Locate the cell with the specified text and output its [X, Y] center coordinate. 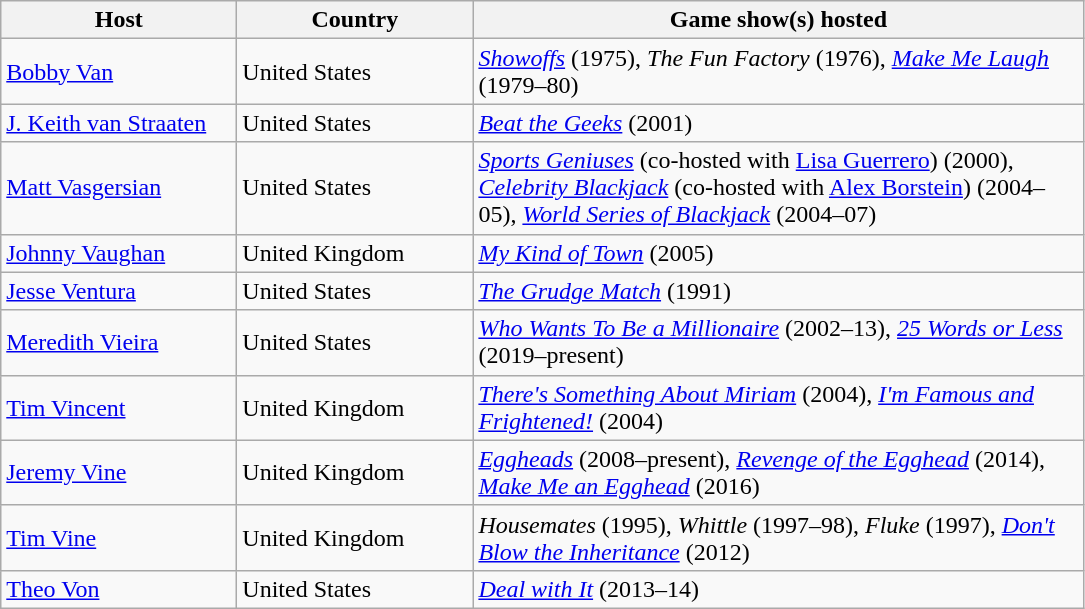
My Kind of Town (2005) [778, 253]
Country [355, 20]
Meredith Vieira [119, 342]
Tim Vine [119, 538]
Tim Vincent [119, 408]
Host [119, 20]
Bobby Van [119, 72]
Jeremy Vine [119, 472]
Housemates (1995), Whittle (1997–98), Fluke (1997), Don't Blow the Inheritance (2012) [778, 538]
Eggheads (2008–present), Revenge of the Egghead (2014), Make Me an Egghead (2016) [778, 472]
Deal with It (2013–14) [778, 589]
Beat the Geeks (2001) [778, 123]
Showoffs (1975), The Fun Factory (1976), Make Me Laugh (1979–80) [778, 72]
There's Something About Miriam (2004), I'm Famous and Frightened! (2004) [778, 408]
J. Keith van Straaten [119, 123]
Matt Vasgersian [119, 188]
Theo Von [119, 589]
Who Wants To Be a Millionaire (2002–13), 25 Words or Less (2019–present) [778, 342]
Johnny Vaughan [119, 253]
Game show(s) hosted [778, 20]
Jesse Ventura [119, 291]
The Grudge Match (1991) [778, 291]
